Return [X, Y] of the center of cell containing provided text 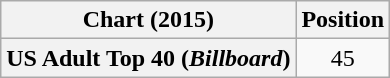
45 [343, 58]
US Adult Top 40 (Billboard) [148, 58]
Position [343, 20]
Chart (2015) [148, 20]
